From the cell containing the given text, extract its center point as [x, y] coordinate. 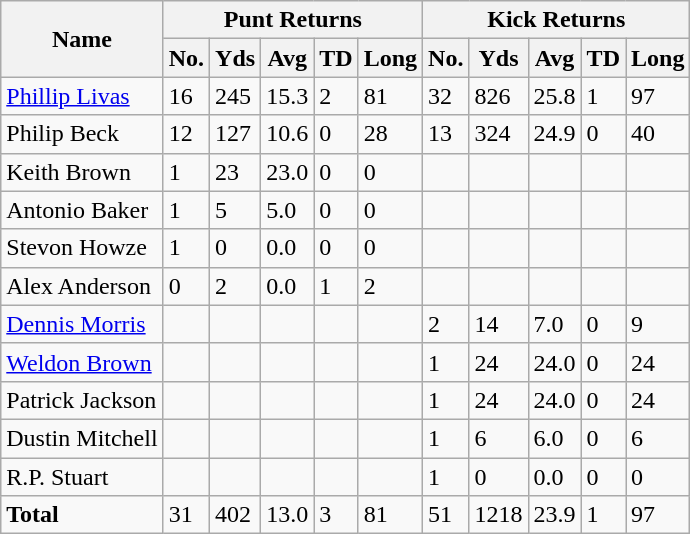
Name [82, 39]
23.9 [554, 515]
23 [236, 172]
402 [236, 515]
23.0 [288, 172]
Phillip Livas [82, 96]
Keith Brown [82, 172]
10.6 [288, 134]
31 [186, 515]
16 [186, 96]
Patrick Jackson [82, 400]
6.0 [554, 438]
1218 [498, 515]
40 [658, 134]
324 [498, 134]
15.3 [288, 96]
13.0 [288, 515]
5 [236, 210]
51 [446, 515]
R.P. Stuart [82, 477]
Dustin Mitchell [82, 438]
Kick Returns [556, 20]
826 [498, 96]
12 [186, 134]
127 [236, 134]
5.0 [288, 210]
32 [446, 96]
7.0 [554, 324]
9 [658, 324]
Philip Beck [82, 134]
13 [446, 134]
Punt Returns [292, 20]
245 [236, 96]
Weldon Brown [82, 362]
Dennis Morris [82, 324]
25.8 [554, 96]
Total [82, 515]
24.9 [554, 134]
Alex Anderson [82, 286]
Stevon Howze [82, 248]
28 [390, 134]
3 [336, 515]
Antonio Baker [82, 210]
14 [498, 324]
